From the cell containing the given text, extract its center point as (x, y) coordinate. 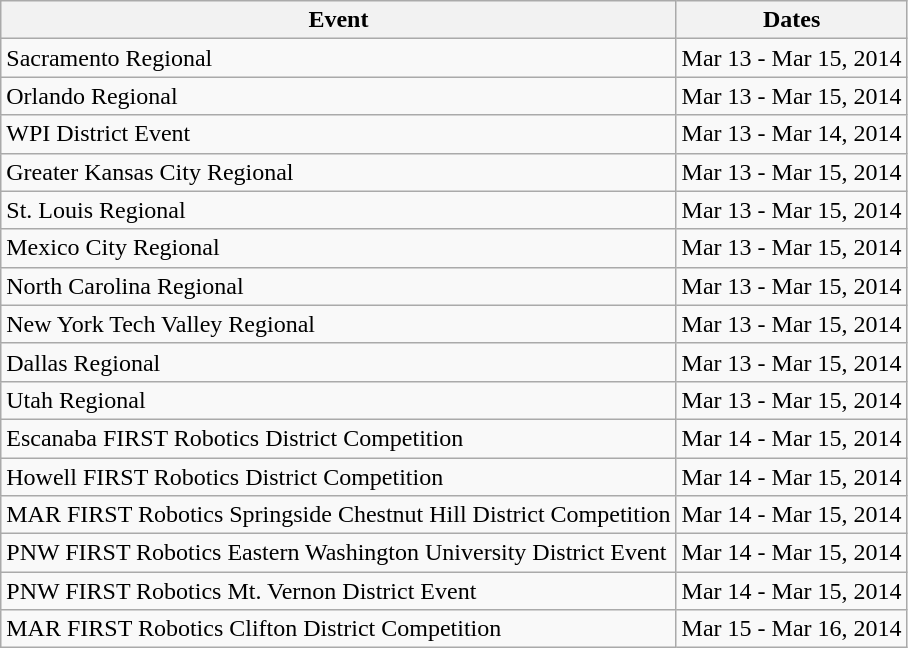
St. Louis Regional (338, 210)
Dallas Regional (338, 362)
MAR FIRST Robotics Springside Chestnut Hill District Competition (338, 515)
Mexico City Regional (338, 248)
MAR FIRST Robotics Clifton District Competition (338, 629)
WPI District Event (338, 134)
Sacramento Regional (338, 58)
Dates (792, 20)
PNW FIRST Robotics Eastern Washington University District Event (338, 553)
North Carolina Regional (338, 286)
Event (338, 20)
Utah Regional (338, 400)
Escanaba FIRST Robotics District Competition (338, 438)
Greater Kansas City Regional (338, 172)
Orlando Regional (338, 96)
Mar 13 - Mar 14, 2014 (792, 134)
Mar 15 - Mar 16, 2014 (792, 629)
Howell FIRST Robotics District Competition (338, 477)
PNW FIRST Robotics Mt. Vernon District Event (338, 591)
New York Tech Valley Regional (338, 324)
